Determine the [X, Y] coordinate at the center of the cell enclosing the given text.  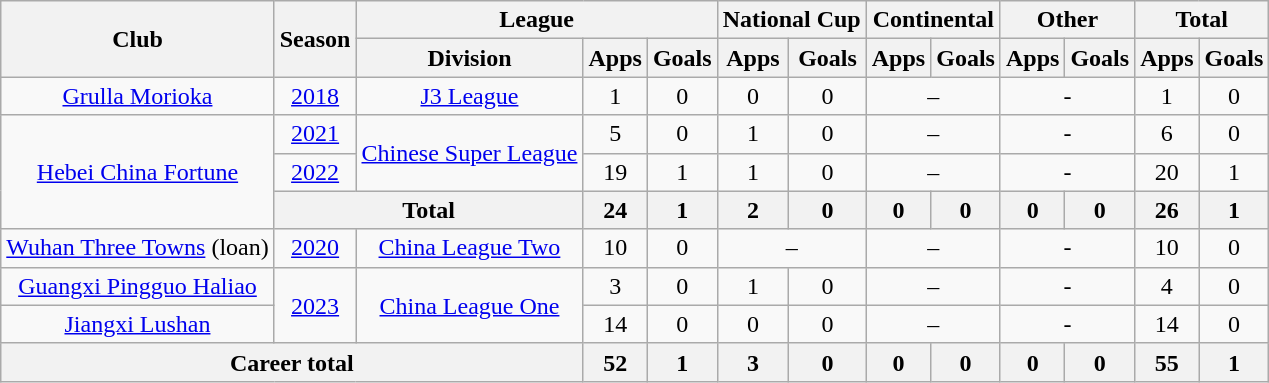
2022 [315, 172]
League [536, 20]
Club [138, 39]
4 [1167, 286]
2023 [315, 305]
Season [315, 39]
2018 [315, 96]
26 [1167, 210]
National Cup [792, 20]
Jiangxi Lushan [138, 324]
5 [615, 134]
Grulla Morioka [138, 96]
Chinese Super League [470, 153]
Wuhan Three Towns (loan) [138, 248]
J3 League [470, 96]
2020 [315, 248]
Division [470, 58]
Hebei China Fortune [138, 172]
19 [615, 172]
24 [615, 210]
52 [615, 362]
6 [1167, 134]
Continental [933, 20]
China League One [470, 305]
2 [753, 210]
20 [1167, 172]
Other [1067, 20]
Guangxi Pingguo Haliao [138, 286]
Career total [292, 362]
55 [1167, 362]
2021 [315, 134]
China League Two [470, 248]
